Output the [x, y] coordinate of the center of the cell containing the given text.  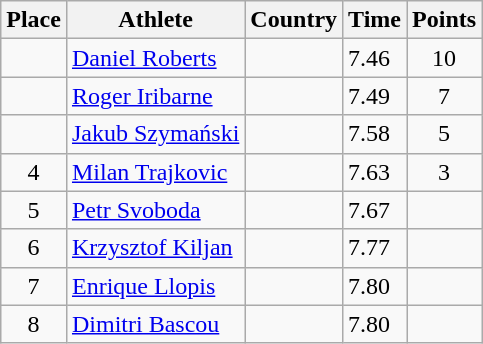
8 [34, 324]
Petr Svoboda [155, 210]
7.77 [375, 248]
Athlete [155, 20]
Milan Trajkovic [155, 172]
Enrique Llopis [155, 286]
Roger Iribarne [155, 96]
7.49 [375, 96]
Krzysztof Kiljan [155, 248]
7.58 [375, 134]
6 [34, 248]
Place [34, 20]
7.67 [375, 210]
Time [375, 20]
7.63 [375, 172]
3 [444, 172]
Dimitri Bascou [155, 324]
Points [444, 20]
10 [444, 58]
Daniel Roberts [155, 58]
Country [294, 20]
7.46 [375, 58]
Jakub Szymański [155, 134]
4 [34, 172]
